Identify which cell holds the provided text, then report its [x, y] central coordinate. 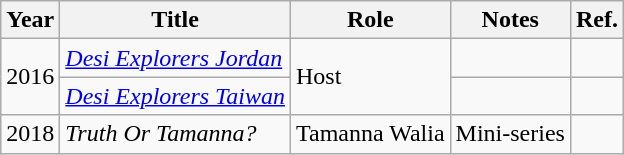
Title [176, 20]
Year [30, 20]
2016 [30, 77]
Ref. [596, 20]
2018 [30, 134]
Truth Or Tamanna? [176, 134]
Notes [510, 20]
Desi Explorers Taiwan [176, 96]
Mini-series [510, 134]
Role [370, 20]
Host [370, 77]
Tamanna Walia [370, 134]
Desi Explorers Jordan [176, 58]
